Identify which cell holds the provided text, then report its [X, Y] central coordinate. 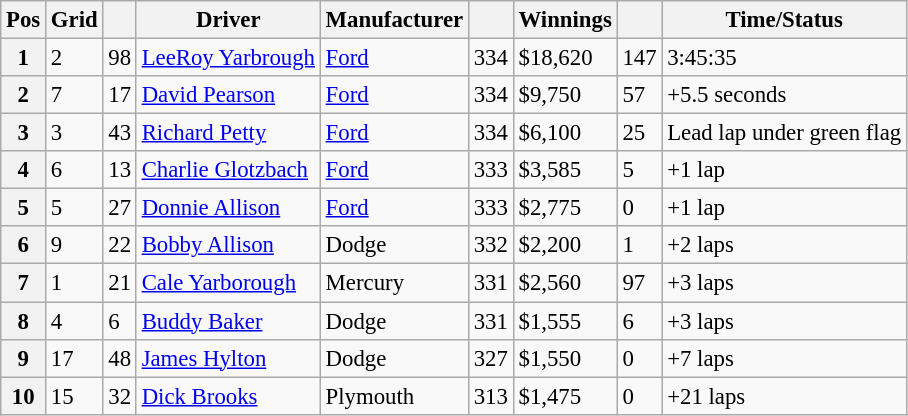
48 [120, 358]
32 [120, 396]
Dick Brooks [228, 396]
Manufacturer [394, 20]
$1,555 [565, 321]
+7 laps [784, 358]
3:45:35 [784, 58]
Buddy Baker [228, 321]
Mercury [394, 283]
98 [120, 58]
313 [490, 396]
Charlie Glotzbach [228, 170]
LeeRoy Yarbrough [228, 58]
15 [74, 396]
Donnie Allison [228, 208]
332 [490, 245]
27 [120, 208]
Lead lap under green flag [784, 133]
8 [24, 321]
97 [640, 283]
+5.5 seconds [784, 95]
$18,620 [565, 58]
$2,560 [565, 283]
43 [120, 133]
+21 laps [784, 396]
25 [640, 133]
$2,200 [565, 245]
Bobby Allison [228, 245]
Grid [74, 20]
Cale Yarborough [228, 283]
David Pearson [228, 95]
Pos [24, 20]
$6,100 [565, 133]
James Hylton [228, 358]
147 [640, 58]
Time/Status [784, 20]
$2,775 [565, 208]
327 [490, 358]
Driver [228, 20]
$1,550 [565, 358]
$3,585 [565, 170]
Plymouth [394, 396]
+2 laps [784, 245]
13 [120, 170]
$9,750 [565, 95]
$1,475 [565, 396]
57 [640, 95]
Richard Petty [228, 133]
22 [120, 245]
21 [120, 283]
Winnings [565, 20]
10 [24, 396]
